Output the [X, Y] coordinate of the center of the cell containing the given text.  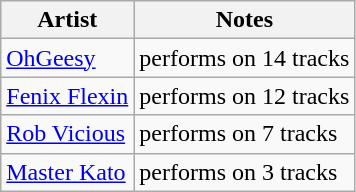
performs on 14 tracks [244, 58]
performs on 7 tracks [244, 134]
Artist [68, 20]
performs on 12 tracks [244, 96]
Rob Vicious [68, 134]
Fenix Flexin [68, 96]
performs on 3 tracks [244, 172]
Master Kato [68, 172]
Notes [244, 20]
OhGeesy [68, 58]
